Output the (x, y) coordinate of the center of the cell containing the given text.  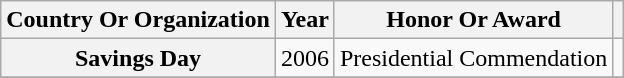
Country Or Organization (138, 20)
Honor Or Award (473, 20)
Year (304, 20)
Presidential Commendation (473, 58)
Savings Day (138, 58)
2006 (304, 58)
